For the text-containing cell, return its midpoint in (X, Y) coordinate format. 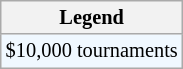
$10,000 tournaments (92, 51)
Legend (92, 17)
